Output the [X, Y] coordinate of the center of the cell containing the given text.  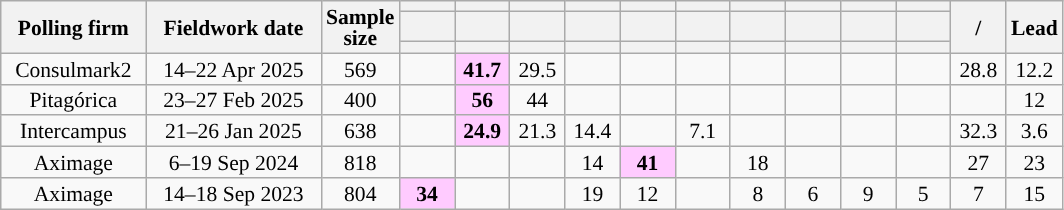
Polling firm [74, 27]
/ [978, 27]
23 [1034, 162]
21–26 Jan 2025 [234, 132]
7 [978, 194]
5 [924, 194]
28.8 [978, 68]
3.6 [1034, 132]
41 [648, 162]
18 [758, 162]
15 [1034, 194]
14–22 Apr 2025 [234, 68]
Lead [1034, 27]
7.1 [702, 132]
9 [868, 194]
24.9 [482, 132]
400 [360, 100]
Consulmark2 [74, 68]
8 [758, 194]
41.7 [482, 68]
638 [360, 132]
14–18 Sep 2023 [234, 194]
Samplesize [360, 27]
21.3 [538, 132]
804 [360, 194]
29.5 [538, 68]
14.4 [592, 132]
14 [592, 162]
27 [978, 162]
12.2 [1034, 68]
56 [482, 100]
Fieldwork date [234, 27]
34 [426, 194]
44 [538, 100]
818 [360, 162]
Intercampus [74, 132]
23–27 Feb 2025 [234, 100]
6 [812, 194]
569 [360, 68]
6–19 Sep 2024 [234, 162]
19 [592, 194]
Pitagórica [74, 100]
32.3 [978, 132]
